Pinpoint the cell where the given text exists, returning its (X, Y) midpoint coordinate. 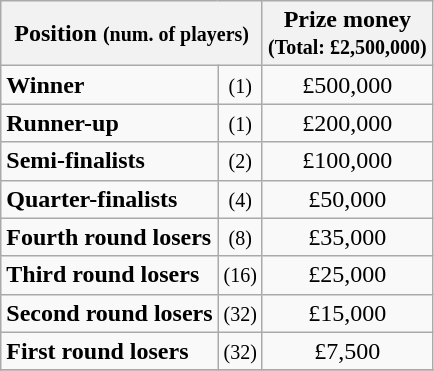
Runner-up (110, 123)
£35,000 (347, 237)
Second round losers (110, 313)
First round losers (110, 351)
Fourth round losers (110, 237)
£25,000 (347, 275)
£15,000 (347, 313)
Third round losers (110, 275)
(2) (240, 161)
(4) (240, 199)
Prize money(Total: £2,500,000) (347, 34)
Position (num. of players) (132, 34)
£100,000 (347, 161)
Winner (110, 85)
£500,000 (347, 85)
£50,000 (347, 199)
(8) (240, 237)
Semi-finalists (110, 161)
£7,500 (347, 351)
(16) (240, 275)
£200,000 (347, 123)
Quarter-finalists (110, 199)
